Determine the [x, y] coordinate at the center of the cell enclosing the given text.  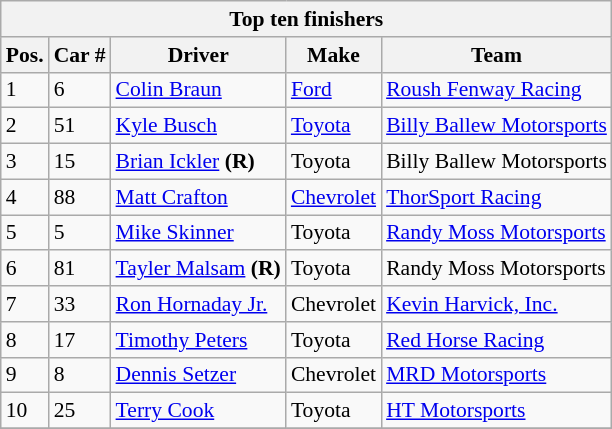
Make [334, 55]
10 [25, 411]
Dennis Setzer [198, 375]
Brian Ickler (R) [198, 162]
Ron Hornaday Jr. [198, 304]
Matt Crafton [198, 197]
Tayler Malsam (R) [198, 269]
Kyle Busch [198, 126]
51 [80, 126]
Driver [198, 55]
Top ten finishers [306, 19]
Red Horse Racing [496, 340]
25 [80, 411]
Ford [334, 90]
Timothy Peters [198, 340]
Kevin Harvick, Inc. [496, 304]
Colin Braun [198, 90]
33 [80, 304]
2 [25, 126]
1 [25, 90]
4 [25, 197]
Roush Fenway Racing [496, 90]
81 [80, 269]
Car # [80, 55]
Pos. [25, 55]
7 [25, 304]
Terry Cook [198, 411]
17 [80, 340]
88 [80, 197]
9 [25, 375]
Mike Skinner [198, 233]
Team [496, 55]
ThorSport Racing [496, 197]
15 [80, 162]
MRD Motorsports [496, 375]
3 [25, 162]
HT Motorsports [496, 411]
